Extract the (x, y) coordinate from the center of the cell holding the provided text.  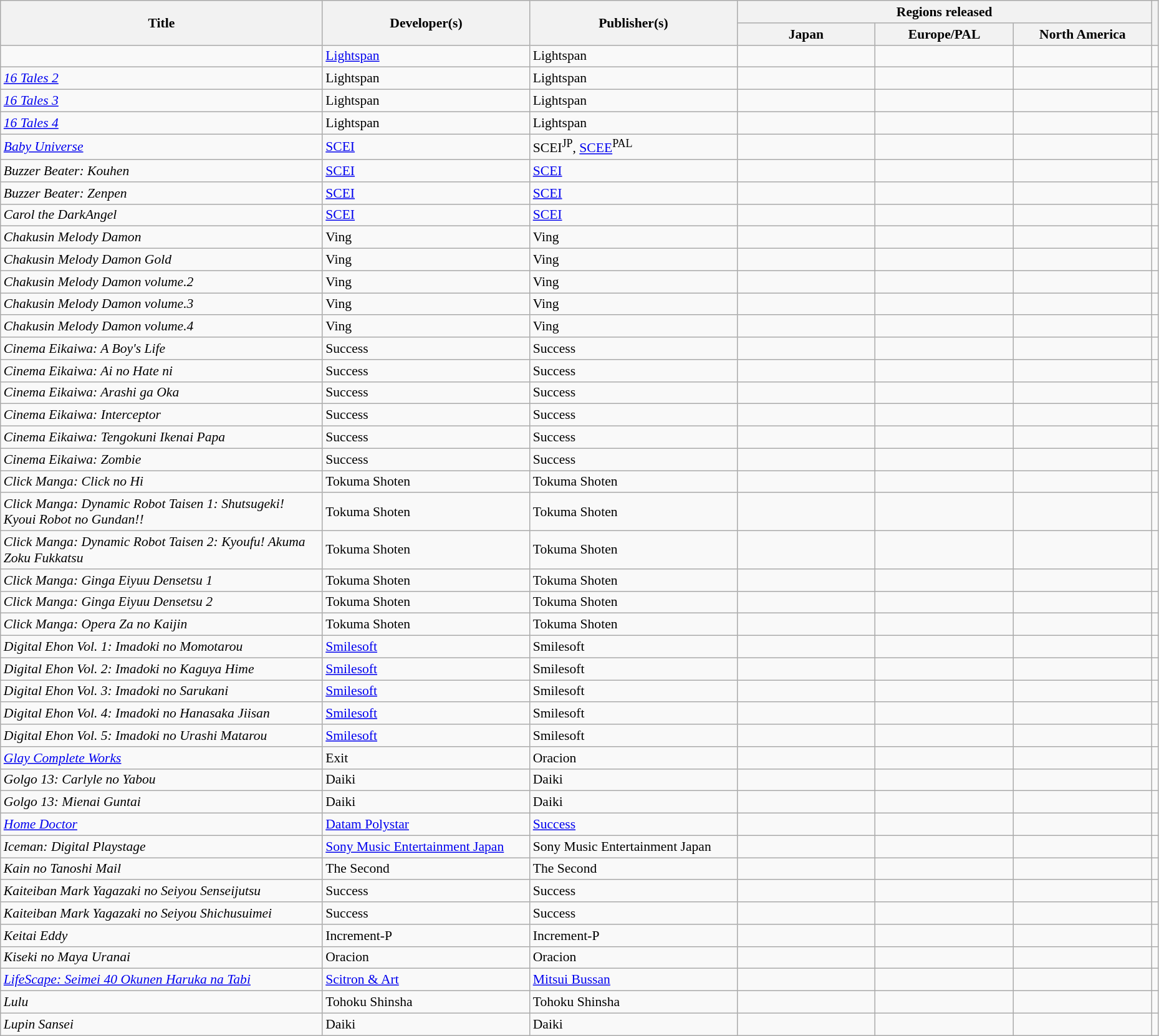
Developer(s) (426, 22)
Cinema Eikaiwa: Interceptor (161, 415)
Home Doctor (161, 825)
Digital Ehon Vol. 2: Imadoki no Kaguya Hime (161, 669)
SCEIJP, SCEEPAL (633, 147)
Chakusin Melody Damon volume.4 (161, 327)
Exit (426, 758)
16 Tales 4 (161, 123)
Chakusin Melody Damon volume.2 (161, 282)
16 Tales 3 (161, 101)
Kain no Tanoshi Mail (161, 869)
Buzzer Beater: Zenpen (161, 193)
Glay Complete Works (161, 758)
Click Manga: Dynamic Robot Taisen 1: Shutsugeki! Kyoui Robot no Gundan!! (161, 512)
Baby Universe (161, 147)
Chakusin Melody Damon (161, 237)
Publisher(s) (633, 22)
Europe/PAL (945, 34)
Digital Ehon Vol. 3: Imadoki no Sarukani (161, 691)
Kiseki no Maya Uranai (161, 957)
Kaiteiban Mark Yagazaki no Seiyou Shichusuimei (161, 913)
Scitron & Art (426, 980)
Mitsui Bussan (633, 980)
Cinema Eikaiwa: Zombie (161, 459)
Click Manga: Click no Hi (161, 482)
Click Manga: Ginga Eiyuu Densetsu 1 (161, 580)
Lulu (161, 1002)
LifeScape: Seimei 40 Okunen Haruka na Tabi (161, 980)
Click Manga: Ginga Eiyuu Densetsu 2 (161, 602)
Golgo 13: Carlyle no Yabou (161, 780)
Kaiteiban Mark Yagazaki no Seiyou Senseijutsu (161, 891)
Click Manga: Dynamic Robot Taisen 2: Kyoufu! Akuma Zoku Fukkatsu (161, 550)
Carol the DarkAngel (161, 215)
Digital Ehon Vol. 4: Imadoki no Hanasaka Jiisan (161, 714)
Iceman: Digital Playstage (161, 847)
Keitai Eddy (161, 936)
Title (161, 22)
Datam Polystar (426, 825)
Cinema Eikaiwa: Tengokuni Ikenai Papa (161, 438)
Click Manga: Opera Za no Kaijin (161, 625)
Regions released (944, 12)
Digital Ehon Vol. 5: Imadoki no Urashi Matarou (161, 736)
Chakusin Melody Damon Gold (161, 260)
Japan (806, 34)
Golgo 13: Mienai Guntai (161, 802)
Cinema Eikaiwa: Arashi ga Oka (161, 393)
Digital Ehon Vol. 1: Imadoki no Momotarou (161, 647)
16 Tales 2 (161, 79)
Lupin Sansei (161, 1024)
Cinema Eikaiwa: Ai no Hate ni (161, 371)
North America (1083, 34)
Chakusin Melody Damon volume.3 (161, 304)
Cinema Eikaiwa: A Boy's Life (161, 348)
Buzzer Beater: Kouhen (161, 171)
